Determine the (x, y) coordinate at the center of the cell enclosing the given text.  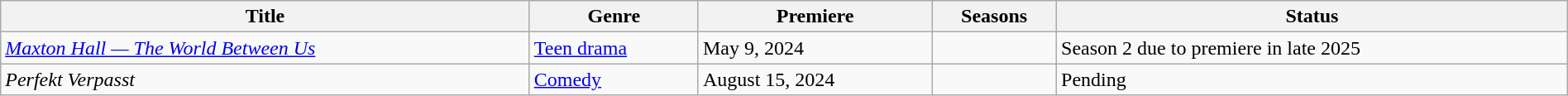
August 15, 2024 (815, 79)
Comedy (614, 79)
Teen drama (614, 48)
Seasons (994, 17)
May 9, 2024 (815, 48)
Perfekt Verpasst (265, 79)
Season 2 due to premiere in late 2025 (1312, 48)
Maxton Hall — The World Between Us (265, 48)
Pending (1312, 79)
Genre (614, 17)
Premiere (815, 17)
Title (265, 17)
Status (1312, 17)
